Detect which cell encompasses the target text, then output its [x, y] center coordinate. 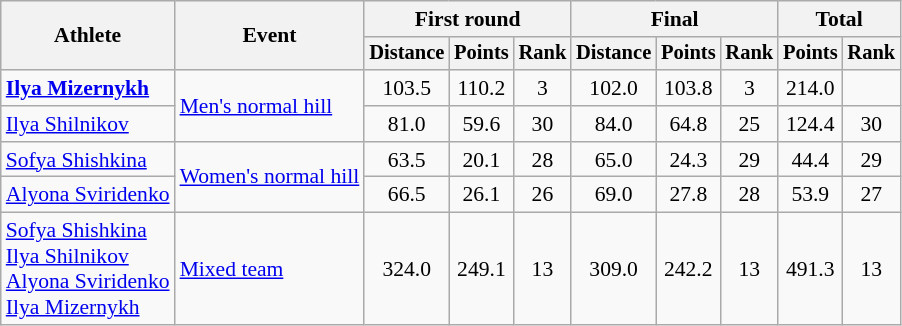
Alyona Sviridenko [88, 195]
66.5 [406, 195]
59.6 [481, 124]
26.1 [481, 195]
24.3 [688, 160]
27 [871, 195]
27.8 [688, 195]
69.0 [614, 195]
20.1 [481, 160]
65.0 [614, 160]
25 [749, 124]
Sofya Shishkina [88, 160]
242.2 [688, 269]
Final [674, 19]
First round [468, 19]
84.0 [614, 124]
Ilya Shilnikov [88, 124]
Men's normal hill [270, 106]
Event [270, 36]
Sofya ShishkinaIlya ShilnikovAlyona SviridenkoIlya Mizernykh [88, 269]
324.0 [406, 269]
Athlete [88, 36]
491.3 [810, 269]
Total [839, 19]
63.5 [406, 160]
Mixed team [270, 269]
64.8 [688, 124]
249.1 [481, 269]
Ilya Mizernykh [88, 88]
124.4 [810, 124]
309.0 [614, 269]
Women's normal hill [270, 178]
214.0 [810, 88]
53.9 [810, 195]
44.4 [810, 160]
110.2 [481, 88]
81.0 [406, 124]
102.0 [614, 88]
103.8 [688, 88]
26 [543, 195]
103.5 [406, 88]
